Find where the given text appears and provide that cell's center as [x, y] coordinate. 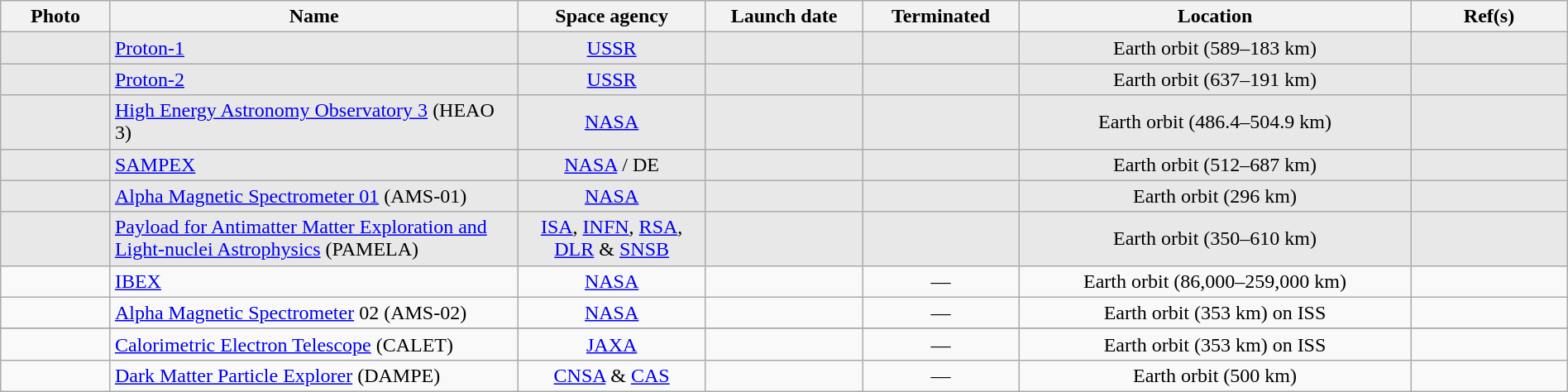
Earth orbit (350–610 km) [1215, 238]
Earth orbit (637–191 km) [1215, 79]
Earth orbit (486.4–504.9 km) [1215, 122]
Location [1215, 17]
Terminated [941, 17]
Alpha Magnetic Spectrometer 02 (AMS-02) [314, 313]
Earth orbit (512–687 km) [1215, 165]
Ref(s) [1489, 17]
Alpha Magnetic Spectrometer 01 (AMS-01) [314, 196]
Dark Matter Particle Explorer (DAMPE) [314, 375]
SAMPEX [314, 165]
Proton-2 [314, 79]
JAXA [612, 344]
Payload for Antimatter Matter Exploration and Light-nuclei Astrophysics (PAMELA) [314, 238]
Space agency [612, 17]
Proton-1 [314, 48]
IBEX [314, 281]
Earth orbit (500 km) [1215, 375]
Photo [56, 17]
CNSA & CAS [612, 375]
Earth orbit (589–183 km) [1215, 48]
Name [314, 17]
Calorimetric Electron Telescope (CALET) [314, 344]
NASA / DE [612, 165]
Launch date [784, 17]
Earth orbit (86,000–259,000 km) [1215, 281]
High Energy Astronomy Observatory 3 (HEAO 3) [314, 122]
Earth orbit (296 km) [1215, 196]
ISA, INFN, RSA, DLR & SNSB [612, 238]
